Scan for the cell matching the given text and deliver its (x, y) coordinate at center. 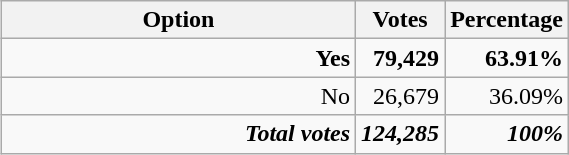
79,429 (400, 58)
Total votes (178, 134)
63.91% (507, 58)
Yes (178, 58)
100% (507, 134)
Option (178, 20)
Percentage (507, 20)
No (178, 96)
26,679 (400, 96)
124,285 (400, 134)
36.09% (507, 96)
Votes (400, 20)
